For the text-containing cell, return its midpoint in [X, Y] coordinate format. 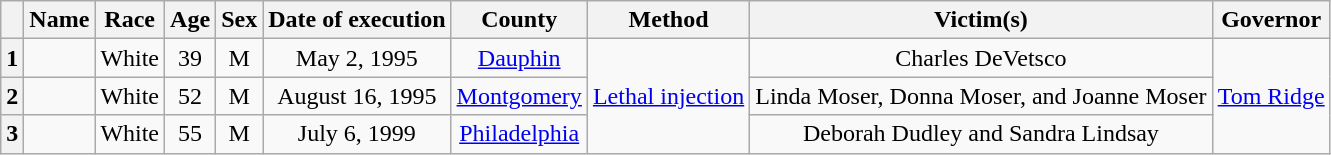
55 [190, 134]
Montgomery [519, 96]
39 [190, 58]
Method [668, 20]
Victim(s) [981, 20]
Age [190, 20]
2 [12, 96]
Governor [1271, 20]
52 [190, 96]
County [519, 20]
Deborah Dudley and Sandra Lindsay [981, 134]
1 [12, 58]
Race [130, 20]
August 16, 1995 [357, 96]
Philadelphia [519, 134]
Linda Moser, Donna Moser, and Joanne Moser [981, 96]
Date of execution [357, 20]
Sex [240, 20]
Lethal injection [668, 96]
Dauphin [519, 58]
May 2, 1995 [357, 58]
Charles DeVetsco [981, 58]
Tom Ridge [1271, 96]
July 6, 1999 [357, 134]
3 [12, 134]
Name [60, 20]
